Return the [X, Y] coordinate for the center point of the cell that contains the specified text.  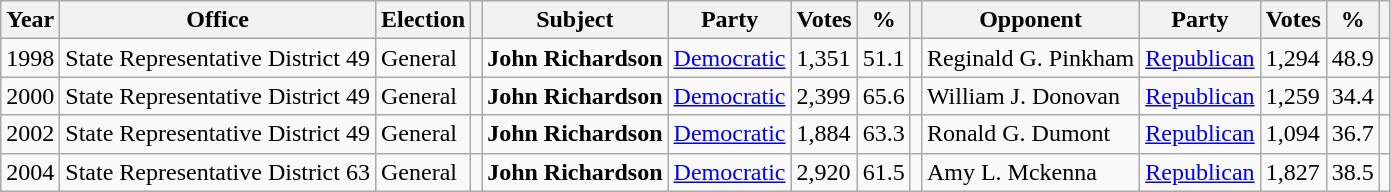
1,294 [1293, 58]
38.5 [1352, 172]
2002 [30, 134]
2,399 [824, 96]
48.9 [1352, 58]
1,351 [824, 58]
Opponent [1030, 20]
1,259 [1293, 96]
36.7 [1352, 134]
63.3 [884, 134]
1,884 [824, 134]
2,920 [824, 172]
2000 [30, 96]
61.5 [884, 172]
Subject [575, 20]
Amy L. Mckenna [1030, 172]
2004 [30, 172]
34.4 [1352, 96]
William J. Donovan [1030, 96]
Year [30, 20]
State Representative District 63 [218, 172]
Reginald G. Pinkham [1030, 58]
1,827 [1293, 172]
Office [218, 20]
Election [422, 20]
1,094 [1293, 134]
Ronald G. Dumont [1030, 134]
51.1 [884, 58]
1998 [30, 58]
65.6 [884, 96]
